Capture the cell that displays the provided text and extract its (X, Y) central coordinate. 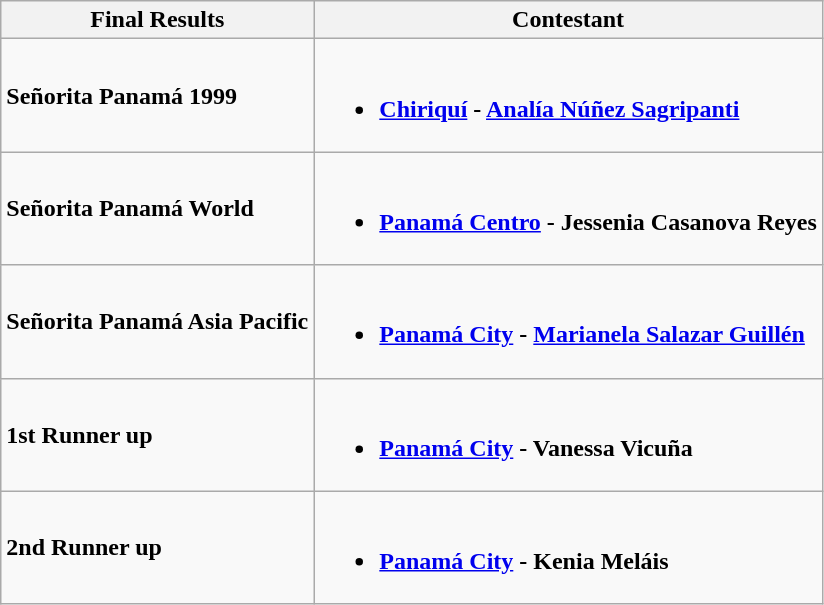
Panamá City - Marianela Salazar Guillén (568, 322)
1st Runner up (158, 434)
Señorita Panamá 1999 (158, 96)
Final Results (158, 20)
Señorita Panamá Asia Pacific (158, 322)
Señorita Panamá World (158, 208)
Panamá Centro - Jessenia Casanova Reyes (568, 208)
2nd Runner up (158, 548)
Panamá City - Kenia Meláis (568, 548)
Panamá City - Vanessa Vicuña (568, 434)
Chiriquí - Analía Núñez Sagripanti (568, 96)
Contestant (568, 20)
